Pinpoint the cell where the given text exists, returning its (X, Y) midpoint coordinate. 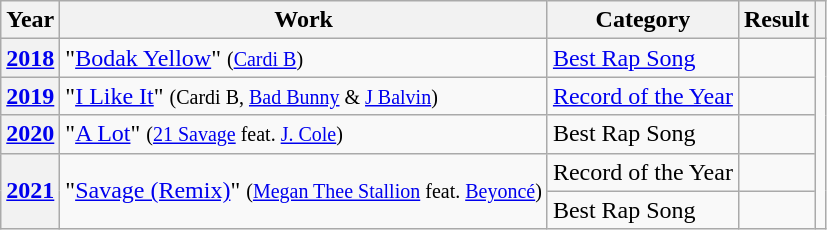
2018 (30, 58)
Year (30, 20)
2020 (30, 134)
Result (776, 20)
2019 (30, 96)
"Savage (Remix)" (Megan Thee Stallion feat. Beyoncé) (304, 191)
"Bodak Yellow" (Cardi B) (304, 58)
"A Lot" (21 Savage feat. J. Cole) (304, 134)
Category (642, 20)
Work (304, 20)
"I Like It" (Cardi B, Bad Bunny & J Balvin) (304, 96)
2021 (30, 191)
